Return the (x, y) coordinate for the center point of the cell that contains the specified text.  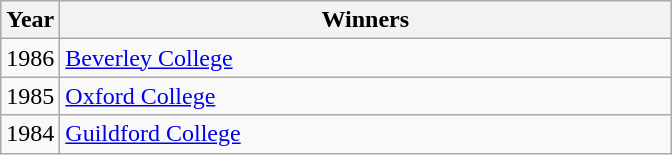
1986 (30, 58)
1985 (30, 96)
Guildford College (366, 134)
Beverley College (366, 58)
1984 (30, 134)
Year (30, 20)
Oxford College (366, 96)
Winners (366, 20)
